Identify which cell holds the provided text, then report its (X, Y) central coordinate. 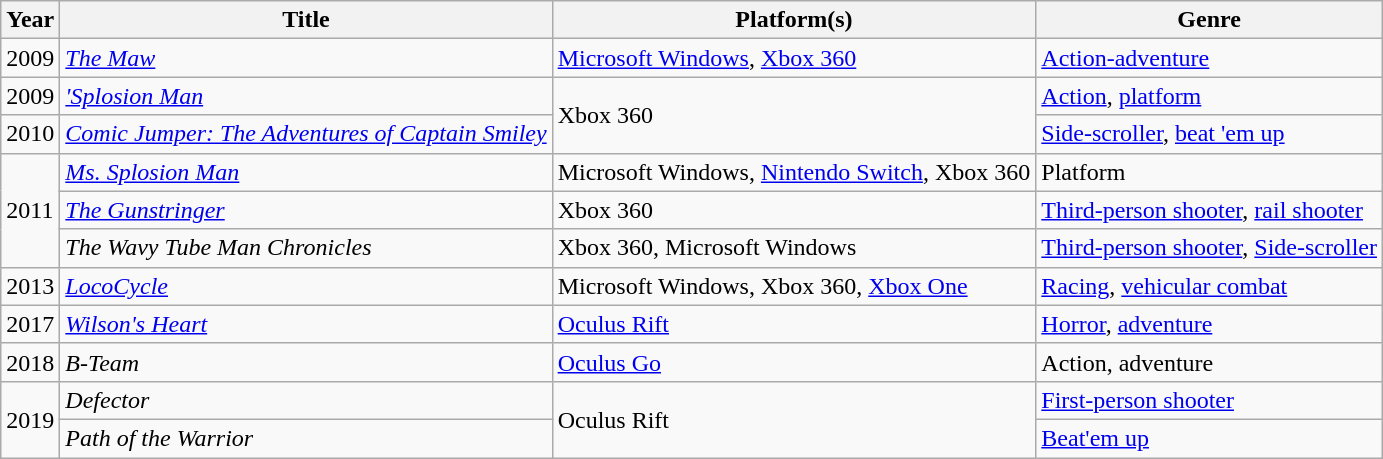
Beat'em up (1210, 438)
Oculus Go (794, 362)
2019 (30, 419)
Defector (306, 400)
Comic Jumper: The Adventures of Captain Smiley (306, 134)
Title (306, 20)
Third-person shooter, Side-scroller (1210, 248)
The Wavy Tube Man Chronicles (306, 248)
First-person shooter (1210, 400)
2013 (30, 286)
Genre (1210, 20)
Microsoft Windows, Xbox 360 (794, 58)
Third-person shooter, rail shooter (1210, 210)
B-Team (306, 362)
Racing, vehicular combat (1210, 286)
Wilson's Heart (306, 324)
Platform(s) (794, 20)
2010 (30, 134)
Action-adventure (1210, 58)
Year (30, 20)
Microsoft Windows, Xbox 360, Xbox One (794, 286)
The Maw (306, 58)
Action, platform (1210, 96)
Microsoft Windows, Nintendo Switch, Xbox 360 (794, 172)
2011 (30, 210)
The Gunstringer (306, 210)
Xbox 360, Microsoft Windows (794, 248)
2017 (30, 324)
'Splosion Man (306, 96)
2018 (30, 362)
Platform (1210, 172)
Ms. Splosion Man (306, 172)
Side-scroller, beat 'em up (1210, 134)
LocoCycle (306, 286)
Horror, adventure (1210, 324)
Action, adventure (1210, 362)
Path of the Warrior (306, 438)
